Locate the cell with the specified text and output its (X, Y) center coordinate. 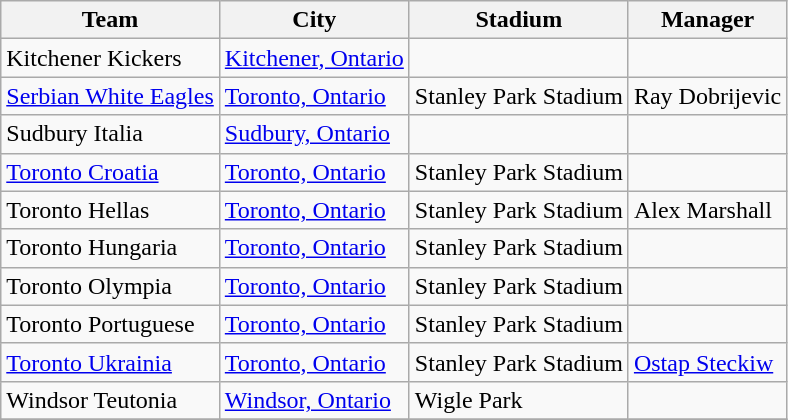
Toronto Portuguese (110, 324)
Windsor Teutonia (110, 400)
Toronto Hungaria (110, 248)
Team (110, 20)
Ray Dobrijevic (707, 96)
Ostap Steckiw (707, 362)
Toronto Croatia (110, 172)
Stadium (518, 20)
Toronto Olympia (110, 286)
Sudbury Italia (110, 134)
Windsor, Ontario (314, 400)
Toronto Hellas (110, 210)
Serbian White Eagles (110, 96)
Manager (707, 20)
City (314, 20)
Toronto Ukrainia (110, 362)
Kitchener Kickers (110, 58)
Sudbury, Ontario (314, 134)
Wigle Park (518, 400)
Alex Marshall (707, 210)
Kitchener, Ontario (314, 58)
